From the cell containing the given text, extract its center point as (x, y) coordinate. 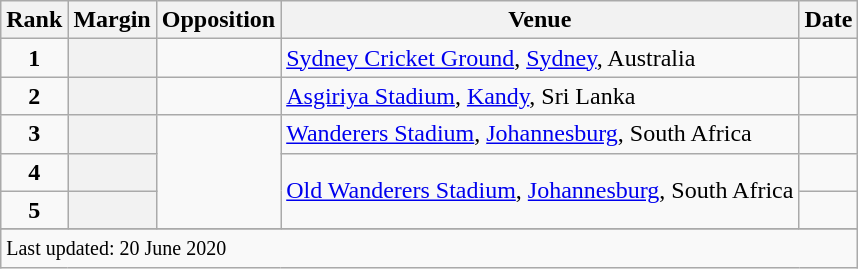
Old Wanderers Stadium, Johannesburg, South Africa (540, 191)
Sydney Cricket Ground, Sydney, Australia (540, 58)
Wanderers Stadium, Johannesburg, South Africa (540, 134)
5 (34, 210)
Margin (112, 20)
4 (34, 172)
Rank (34, 20)
Asgiriya Stadium, Kandy, Sri Lanka (540, 96)
3 (34, 134)
Opposition (218, 20)
Venue (540, 20)
Date (828, 20)
1 (34, 58)
2 (34, 96)
Last updated: 20 June 2020 (430, 248)
